Find where the given text appears and provide that cell's center as (x, y) coordinate. 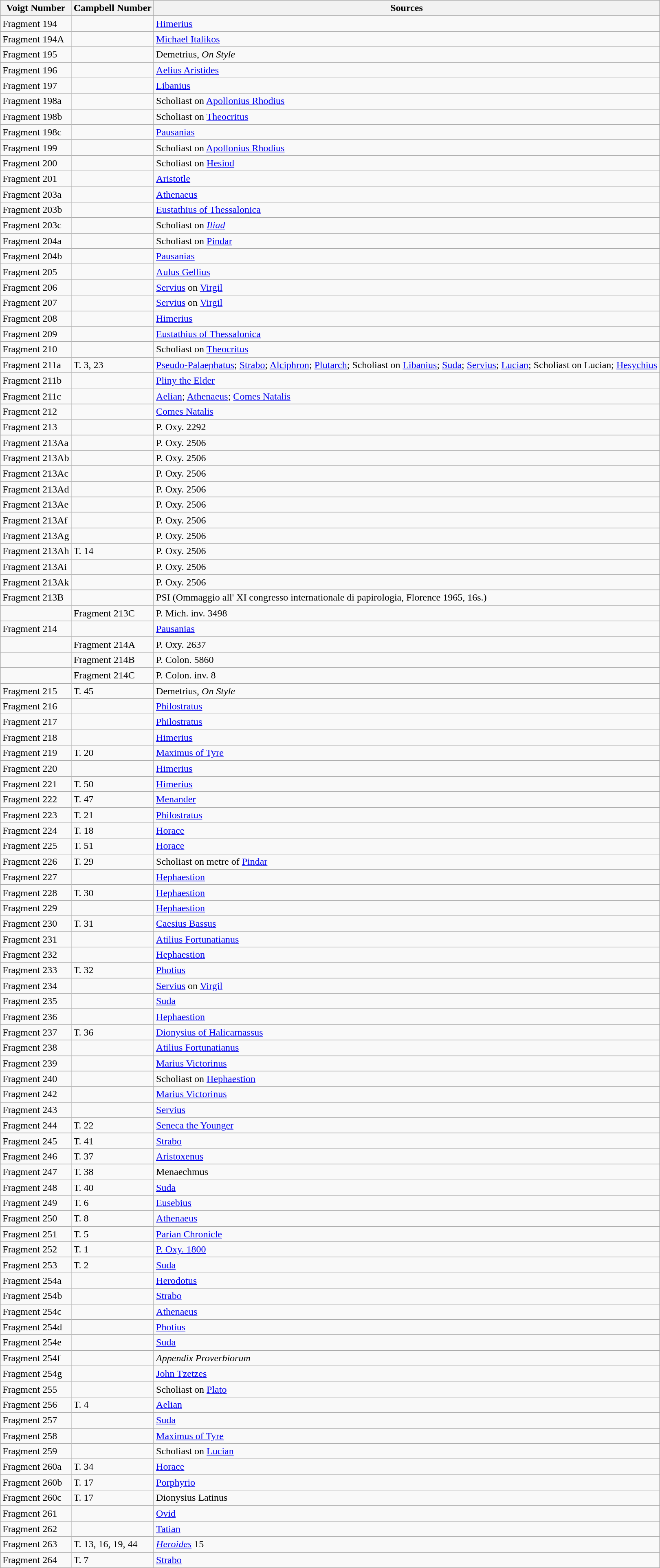
Sources (407, 8)
Fragment 195 (36, 55)
T. 50 (112, 784)
Dionysius Latinus (407, 1498)
Aristoxenus (407, 1156)
Fragment 233 (36, 970)
Fragment 231 (36, 939)
Fragment 204a (36, 241)
Fragment 200 (36, 163)
Fragment 198b (36, 117)
Fragment 213Ae (36, 505)
T. 3, 23 (112, 365)
Menaechmus (407, 1172)
T. 21 (112, 815)
Fragment 251 (36, 1234)
Fragment 213Aa (36, 442)
Scholiast on metre of Pindar (407, 861)
T. 8 (112, 1219)
Aulus Gellius (407, 272)
T. 14 (112, 551)
Fragment 228 (36, 892)
Fragment 238 (36, 1048)
Fragment 242 (36, 1094)
P. Oxy. 1800 (407, 1250)
T. 34 (112, 1467)
Heroides 15 (407, 1544)
T. 22 (112, 1125)
Fragment 217 (36, 722)
T. 47 (112, 799)
Fragment 240 (36, 1079)
Fragment 213C (112, 613)
Fragment 257 (36, 1420)
Aelian; Athenaeus; Comes Natalis (407, 396)
Dionysius of Halicarnassus (407, 1032)
Caesius Bassus (407, 923)
Fragment 261 (36, 1513)
Fragment 247 (36, 1172)
Fragment 203b (36, 210)
Fragment 236 (36, 1017)
Fragment 260a (36, 1467)
Aelian (407, 1405)
Fragment 199 (36, 148)
Fragment 260c (36, 1498)
Fragment 255 (36, 1389)
Scholiast on Hephaestion (407, 1079)
Fragment 208 (36, 318)
T. 1 (112, 1250)
Appendix Proverbiorum (407, 1358)
T. 36 (112, 1032)
Fragment 253 (36, 1265)
Parian Chronicle (407, 1234)
P. Mich. inv. 3498 (407, 613)
P. Colon. inv. 8 (407, 675)
Fragment 205 (36, 272)
P. Oxy. 2292 (407, 427)
Fragment 249 (36, 1203)
Fragment 221 (36, 784)
T. 18 (112, 830)
T. 6 (112, 1203)
Fragment 254a (36, 1281)
Fragment 196 (36, 70)
Fragment 263 (36, 1544)
Fragment 204b (36, 256)
Libanius (407, 86)
T. 38 (112, 1172)
Campbell Number (112, 8)
Fragment 254e (36, 1343)
Fragment 197 (36, 86)
T. 40 (112, 1188)
Ovid (407, 1513)
Fragment 210 (36, 349)
Voigt Number (36, 8)
P. Colon. 5860 (407, 660)
Servius (407, 1110)
Fragment 213Ah (36, 551)
Fragment 246 (36, 1156)
T. 13, 16, 19, 44 (112, 1544)
Fragment 256 (36, 1405)
Fragment 243 (36, 1110)
T. 4 (112, 1405)
Fragment 213Ai (36, 567)
T. 5 (112, 1234)
Fragment 254f (36, 1358)
Fragment 254c (36, 1312)
Fragment 214B (112, 660)
P. Oxy. 2637 (407, 644)
Fragment 252 (36, 1250)
T. 45 (112, 691)
Fragment 262 (36, 1529)
Fragment 239 (36, 1063)
Fragment 220 (36, 769)
Fragment 235 (36, 1001)
Fragment 211c (36, 396)
Fragment 264 (36, 1560)
Fragment 218 (36, 738)
Fragment 248 (36, 1188)
T. 20 (112, 753)
Fragment 245 (36, 1141)
Menander (407, 799)
Fragment 201 (36, 179)
Fragment 244 (36, 1125)
Fragment 254b (36, 1296)
Fragment 213Ab (36, 458)
Fragment 259 (36, 1451)
Fragment 223 (36, 815)
Scholiast on Lucian (407, 1451)
T. 32 (112, 970)
Fragment 209 (36, 334)
Fragment 211a (36, 365)
Fragment 222 (36, 799)
Fragment 211b (36, 380)
Fragment 203a (36, 194)
T. 7 (112, 1560)
Fragment 213 (36, 427)
Fragment 216 (36, 707)
PSI (Ommaggio all' XI congresso internationale di papirologia, Florence 1965, 16s.) (407, 598)
Fragment 206 (36, 287)
Fragment 254g (36, 1374)
Seneca the Younger (407, 1125)
Fragment 198c (36, 132)
Fragment 226 (36, 861)
T. 2 (112, 1265)
Fragment 213Ag (36, 536)
T. 31 (112, 923)
Scholiast on Plato (407, 1389)
Scholiast on Iliad (407, 225)
Fragment 198a (36, 101)
Fragment 213Ak (36, 582)
T. 51 (112, 846)
Fragment 230 (36, 923)
Eusebius (407, 1203)
Fragment 207 (36, 303)
Pliny the Elder (407, 380)
Fragment 229 (36, 908)
Fragment 250 (36, 1219)
Fragment 213Af (36, 520)
Fragment 232 (36, 955)
Fragment 234 (36, 986)
Fragment 224 (36, 830)
Comes Natalis (407, 411)
Fragment 237 (36, 1032)
T. 29 (112, 861)
Porphyrio (407, 1482)
Michael Italikos (407, 39)
John Tzetzes (407, 1374)
Fragment 194 (36, 24)
Herodotus (407, 1281)
Fragment 212 (36, 411)
Fragment 214A (112, 644)
Scholiast on Hesiod (407, 163)
Fragment 214 (36, 629)
Fragment 260b (36, 1482)
Scholiast on Pindar (407, 241)
Fragment 225 (36, 846)
Fragment 219 (36, 753)
Fragment 213Ac (36, 474)
Fragment 254d (36, 1327)
Tatian (407, 1529)
T. 41 (112, 1141)
Fragment 213B (36, 598)
Fragment 194A (36, 39)
Fragment 227 (36, 877)
Fragment 214C (112, 675)
Aelius Aristides (407, 70)
Pseudo-Palaephatus; Strabo; Alciphron; Plutarch; Scholiast on Libanius; Suda; Servius; Lucian; Scholiast on Lucian; Hesychius (407, 365)
Fragment 258 (36, 1435)
Fragment 203c (36, 225)
T. 37 (112, 1156)
Fragment 213Ad (36, 489)
Aristotle (407, 179)
Fragment 215 (36, 691)
T. 30 (112, 892)
